Detect which cell encompasses the target text, then output its (x, y) center coordinate. 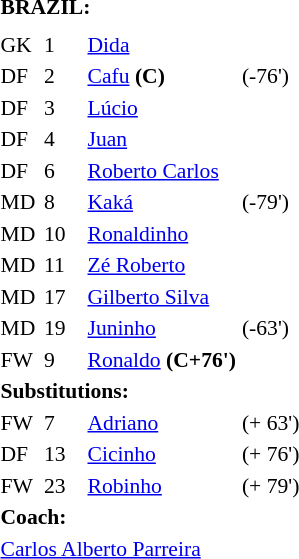
7 (62, 422)
2 (62, 76)
8 (62, 202)
Lúcio (162, 108)
Juninho (162, 328)
19 (62, 328)
Cicinho (162, 454)
17 (62, 296)
Dida (162, 44)
3 (62, 108)
Ronaldo (C+76') (162, 360)
9 (62, 360)
Kaká (162, 202)
Adriano (162, 422)
Juan (162, 139)
1 (62, 44)
Gilberto Silva (162, 296)
4 (62, 139)
10 (62, 234)
Robinho (162, 486)
Ronaldinho (162, 234)
Zé Roberto (162, 265)
Roberto Carlos (162, 170)
11 (62, 265)
Cafu (C) (162, 76)
23 (62, 486)
13 (62, 454)
6 (62, 170)
